Determine the (x, y) coordinate at the center of the cell enclosing the given text.  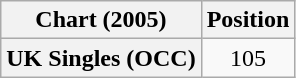
Chart (2005) (101, 20)
Position (248, 20)
105 (248, 58)
UK Singles (OCC) (101, 58)
